Find where the given text appears and provide that cell's center as [X, Y] coordinate. 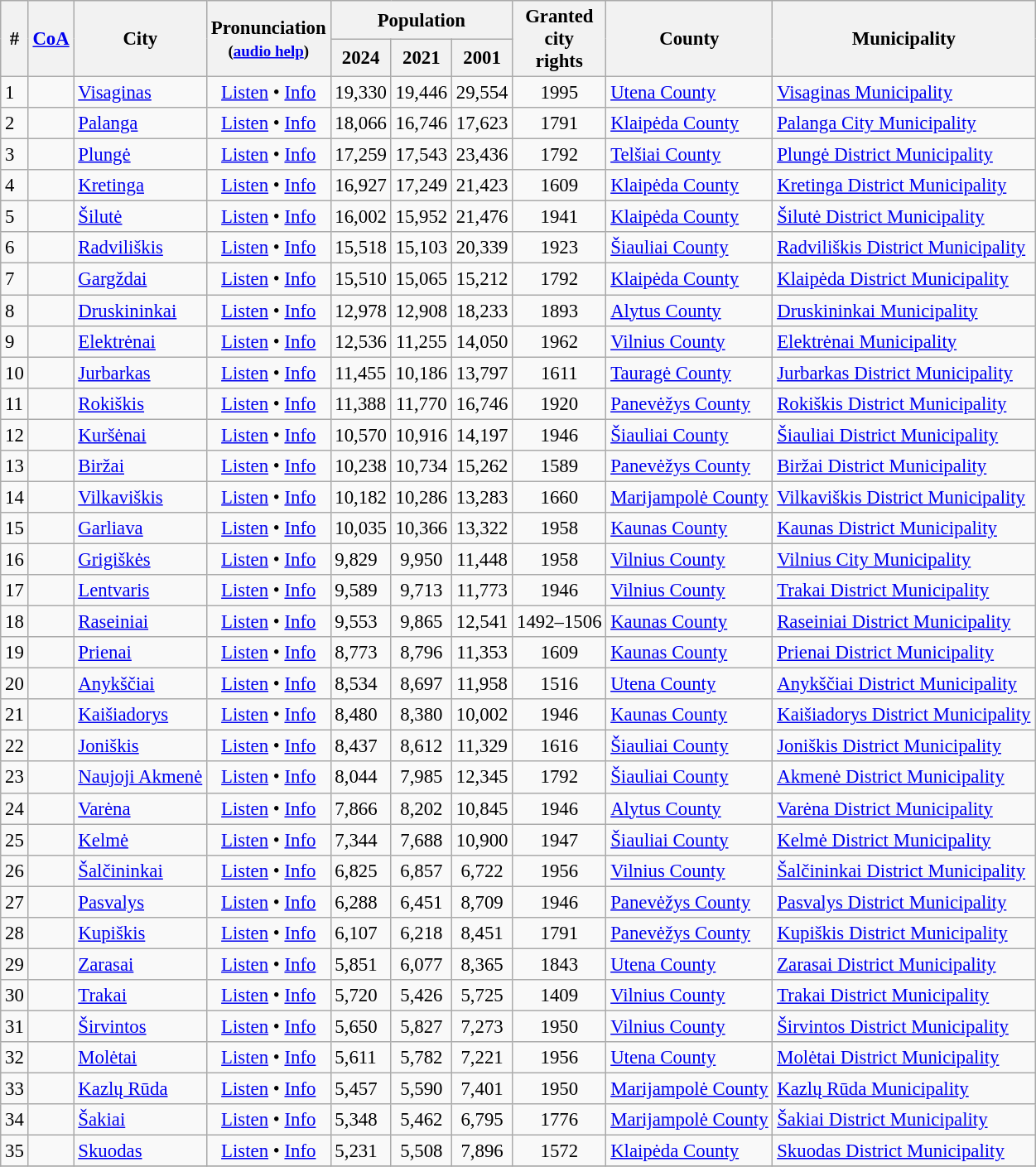
9,589 [361, 591]
5,611 [361, 1058]
17,623 [482, 123]
14,050 [482, 341]
34 [15, 1120]
12,536 [361, 341]
Joniškis [141, 746]
10,238 [361, 466]
Druskininkai Municipality [904, 311]
11,770 [421, 403]
11,958 [482, 684]
Jurbarkas [141, 373]
8,202 [421, 808]
Prienai District Municipality [904, 653]
7,896 [482, 1151]
5 [15, 217]
Vilkaviškis [141, 497]
7,688 [421, 840]
10,035 [361, 528]
17,259 [361, 155]
5,508 [421, 1151]
1589 [560, 466]
11,329 [482, 746]
15,212 [482, 279]
Biržai District Municipality [904, 466]
Plungė District Municipality [904, 155]
Kazlų Rūda Municipality [904, 1089]
2021 [421, 58]
18 [15, 622]
15,262 [482, 466]
10,916 [421, 435]
31 [15, 1026]
9,950 [421, 559]
14,197 [482, 435]
Radviliškis District Municipality [904, 248]
21,423 [482, 186]
Prienai [141, 653]
Kretinga [141, 186]
1 [15, 93]
Skuodas District Municipality [904, 1151]
Trakai [141, 996]
10,366 [421, 528]
13,322 [482, 528]
16,927 [361, 186]
Anykščiai [141, 684]
24 [15, 808]
25 [15, 840]
# [15, 39]
8,709 [482, 902]
6,722 [482, 870]
6,218 [421, 933]
8,697 [421, 684]
Lentvaris [141, 591]
17,249 [421, 186]
1920 [560, 403]
11,455 [361, 373]
Zarasai District Municipality [904, 964]
Zarasai [141, 964]
1947 [560, 840]
Grigiškės [141, 559]
1409 [560, 996]
21,476 [482, 217]
1572 [560, 1151]
Tauragė County [689, 373]
Kaunas District Municipality [904, 528]
18,233 [482, 311]
10,286 [421, 497]
4 [15, 186]
Elektrėnai Municipality [904, 341]
1611 [560, 373]
Kaišiadorys [141, 715]
Population [422, 20]
5,720 [361, 996]
8,451 [482, 933]
Raseiniai [141, 622]
Šalčininkai District Municipality [904, 870]
17 [15, 591]
8,437 [361, 746]
Garliava [141, 528]
5,348 [361, 1120]
10 [15, 373]
19,330 [361, 93]
Kretinga District Municipality [904, 186]
17,543 [421, 155]
32 [15, 1058]
20,339 [482, 248]
6,857 [421, 870]
Visaginas Municipality [904, 93]
5,851 [361, 964]
Šalčininkai [141, 870]
11,353 [482, 653]
11 [15, 403]
8,380 [421, 715]
6,795 [482, 1120]
16 [15, 559]
Joniškis District Municipality [904, 746]
9,865 [421, 622]
1923 [560, 248]
Gargždai [141, 279]
7,273 [482, 1026]
City [141, 39]
Grantedcityrights [560, 39]
Naujoji Akmenė [141, 778]
8 [15, 311]
12,541 [482, 622]
7,866 [361, 808]
10,734 [421, 466]
7,344 [361, 840]
7,401 [482, 1089]
10,002 [482, 715]
1616 [560, 746]
Kaišiadorys District Municipality [904, 715]
Raseiniai District Municipality [904, 622]
Varėna District Municipality [904, 808]
Skuodas [141, 1151]
1660 [560, 497]
12,978 [361, 311]
13 [15, 466]
13,797 [482, 373]
22 [15, 746]
Kuršėnai [141, 435]
1893 [560, 311]
Šakiai [141, 1120]
19 [15, 653]
15,065 [421, 279]
5,650 [361, 1026]
18,066 [361, 123]
26 [15, 870]
14 [15, 497]
Palanga [141, 123]
9,713 [421, 591]
10,570 [361, 435]
Šakiai District Municipality [904, 1120]
5,231 [361, 1151]
Širvintos [141, 1026]
30 [15, 996]
15,510 [361, 279]
Elektrėnai [141, 341]
CoA [51, 39]
Kupiškis District Municipality [904, 933]
Varėna [141, 808]
8,534 [361, 684]
8,044 [361, 778]
6,825 [361, 870]
5,827 [421, 1026]
Plungė [141, 155]
Šilutė [141, 217]
Palanga City Municipality [904, 123]
Kupiškis [141, 933]
7 [15, 279]
10,845 [482, 808]
1941 [560, 217]
Pasvalys District Municipality [904, 902]
1995 [560, 93]
2024 [361, 58]
Vilnius City Municipality [904, 559]
33 [15, 1089]
16,002 [361, 217]
15 [15, 528]
15,952 [421, 217]
Druskininkai [141, 311]
1516 [560, 684]
Šilutė District Municipality [904, 217]
Visaginas [141, 93]
Telšiai County [689, 155]
Šiauliai District Municipality [904, 435]
Molėtai [141, 1058]
6,107 [361, 933]
12,345 [482, 778]
11,773 [482, 591]
Pronunciation (audio help) [268, 39]
7,985 [421, 778]
7,221 [482, 1058]
Pasvalys [141, 902]
Kazlų Rūda [141, 1089]
3 [15, 155]
1492–1506 [560, 622]
10,182 [361, 497]
6,288 [361, 902]
20 [15, 684]
29,554 [482, 93]
21 [15, 715]
11,388 [361, 403]
10,186 [421, 373]
15,103 [421, 248]
19,446 [421, 93]
County [689, 39]
15,518 [361, 248]
Kelmė [141, 840]
Radviliškis [141, 248]
Jurbarkas District Municipality [904, 373]
28 [15, 933]
Kelmė District Municipality [904, 840]
9,553 [361, 622]
29 [15, 964]
5,725 [482, 996]
12,908 [421, 311]
5,462 [421, 1120]
9,829 [361, 559]
Širvintos District Municipality [904, 1026]
5,457 [361, 1089]
35 [15, 1151]
Biržai [141, 466]
11,255 [421, 341]
Rokiškis District Municipality [904, 403]
6 [15, 248]
Municipality [904, 39]
Vilkaviškis District Municipality [904, 497]
8,365 [482, 964]
1962 [560, 341]
8,612 [421, 746]
Anykščiai District Municipality [904, 684]
Molėtai District Municipality [904, 1058]
8,480 [361, 715]
6,451 [421, 902]
Akmenė District Municipality [904, 778]
13,283 [482, 497]
Rokiškis [141, 403]
1843 [560, 964]
2001 [482, 58]
2 [15, 123]
27 [15, 902]
6,077 [421, 964]
5,426 [421, 996]
11,448 [482, 559]
5,590 [421, 1089]
10,900 [482, 840]
5,782 [421, 1058]
8,796 [421, 653]
23,436 [482, 155]
9 [15, 341]
23 [15, 778]
8,773 [361, 653]
12 [15, 435]
1776 [560, 1120]
Klaipėda District Municipality [904, 279]
